Scan for the cell matching the given text and deliver its (X, Y) coordinate at center. 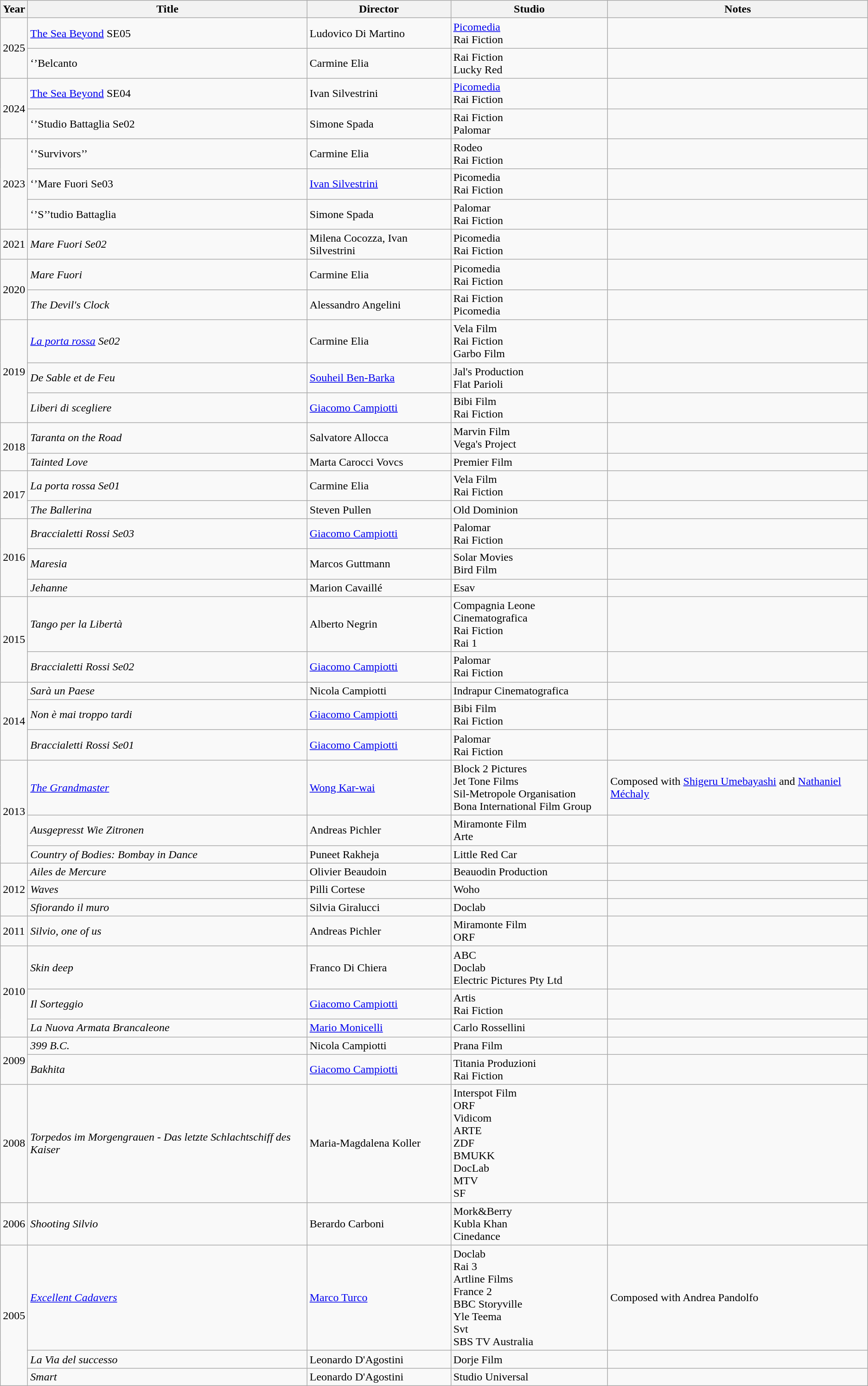
Berardo Carboni (379, 1224)
La Via del successo (167, 1359)
Franco Di Chiera (379, 968)
Ailes de Mercure (167, 872)
2024 (14, 109)
Ludovico Di Martino (379, 33)
Titania ProduzioniRai Fiction (530, 1070)
Maresia (167, 564)
Non è mai troppo tardi (167, 714)
Mork&BerryKubla KhanCinedance (530, 1224)
Studio Universal (530, 1377)
Title (167, 9)
Carlo Rossellini (530, 1028)
Smart (167, 1377)
2011 (14, 931)
Little Red Car (530, 854)
Braccialetti Rossi Se01 (167, 745)
ArtisRai Fiction (530, 1004)
2013 (14, 811)
Wong Kar-wai (379, 788)
Year (14, 9)
Premier Film (530, 462)
2016 (14, 558)
Composed with Andrea Pandolfo (738, 1298)
Alberto Negrin (379, 624)
2015 (14, 639)
2018 (14, 447)
Shooting Silvio (167, 1224)
2008 (14, 1143)
Pilli Cortese (379, 890)
ABCDoclabElectric Pictures Pty Ltd (530, 968)
Compagnia Leone CinematograficaRai FictionRai 1 (530, 624)
2020 (14, 289)
2021 (14, 244)
‘’Survivors’’ (167, 154)
Excellent Cadavers (167, 1298)
2009 (14, 1060)
Marco Turco (379, 1298)
Olivier Beaudoin (379, 872)
2012 (14, 890)
2010 (14, 992)
The Sea Beyond SE04 (167, 94)
Composed with Shigeru Umebayashi and Nathaniel Méchaly (738, 788)
Interspot FilmORFVidicomARTEZDFBMUKKDocLabMTVSF (530, 1143)
2006 (14, 1224)
2019 (14, 371)
Torpedos im Morgengrauen - Das letzte Schlachtschiff des Kaiser (167, 1143)
2017 (14, 494)
La porta rossa Se02 (167, 341)
Woho (530, 890)
Ausgepresst Wie Zitronen (167, 830)
Mare Fuori (167, 275)
Souheil Ben-Barka (379, 378)
Esav (530, 588)
Vela FilmRai Fiction (530, 486)
Braccialetti Rossi Se02 (167, 667)
Liberi di scegliere (167, 408)
Studio (530, 9)
Steven Pullen (379, 510)
Milena Cocozza, Ivan Silvestrini (379, 244)
Tainted Love (167, 462)
Marion Cavaillé (379, 588)
Vela FilmRai FictionGarbo Film (530, 341)
2023 (14, 184)
Rai FictionPicomedia (530, 304)
Sfiorando il muro (167, 907)
Bakhita (167, 1070)
2025 (14, 48)
‘’Belcanto (167, 63)
Doclab (530, 907)
Maria-Magdalena Koller (379, 1143)
Jal's ProductionFlat Parioli (530, 378)
Rai FictionLucky Red (530, 63)
De Sable et de Feu (167, 378)
Beauodin Production (530, 872)
Prana Film (530, 1046)
Block 2 PicturesJet Tone FilmsSil-Metropole OrganisationBona International Film Group (530, 788)
The Devil's Clock (167, 304)
The Grandmaster (167, 788)
Sarà un Paese (167, 691)
Solar MoviesBird Film (530, 564)
Dorje Film (530, 1359)
La porta rossa Se01 (167, 486)
DoclabRai 3Artline FilmsFrance 2BBC StoryvilleYle TeemaSvtSBS TV Australia (530, 1298)
2005 (14, 1315)
Mario Monicelli (379, 1028)
Alessandro Angelini (379, 304)
Silvia Giralucci (379, 907)
Salvatore Allocca (379, 438)
Old Dominion (530, 510)
Country of Bodies: Bombay in Dance (167, 854)
Waves (167, 890)
‘’S’’tudio Battaglia (167, 214)
La Nuova Armata Brancaleone (167, 1028)
Marcos Guttmann (379, 564)
Miramonte FilmArte (530, 830)
Braccialetti Rossi Se03 (167, 533)
The Ballerina (167, 510)
Mare Fuori Se02 (167, 244)
RodeoRai Fiction (530, 154)
Silvio, one of us (167, 931)
The Sea Beyond SE05 (167, 33)
Puneet Rakheja (379, 854)
399 B.C. (167, 1046)
Il Sorteggio (167, 1004)
Director (379, 9)
Rai FictionPalomar (530, 123)
Notes (738, 9)
Skin deep (167, 968)
Jehanne (167, 588)
Tango per la Libertà (167, 624)
Marvin FilmVega's Project (530, 438)
2014 (14, 721)
Marta Carocci Vovcs (379, 462)
‘’Studio Battaglia Se02 (167, 123)
Taranta on the Road (167, 438)
‘’Mare Fuori Se03 (167, 184)
Indrapur Cinematografica (530, 691)
Miramonte FilmORF (530, 931)
